Identify which cell holds the provided text, then report its [x, y] central coordinate. 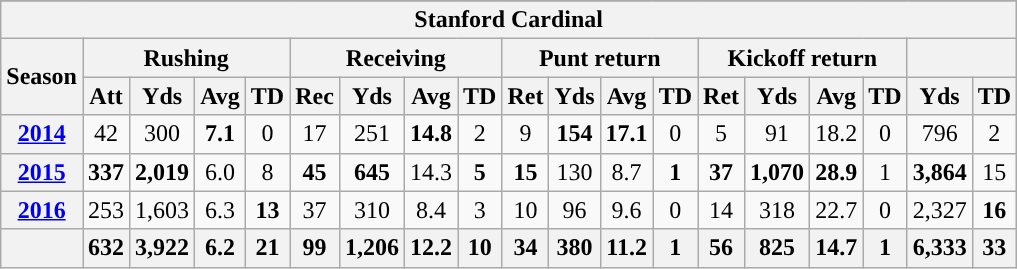
18.2 [836, 134]
2016 [42, 210]
3,922 [162, 248]
96 [574, 210]
2,019 [162, 172]
91 [778, 134]
Punt return [600, 58]
12.2 [430, 248]
2014 [42, 134]
6.3 [220, 210]
300 [162, 134]
17.1 [626, 134]
56 [722, 248]
796 [940, 134]
1,206 [372, 248]
33 [994, 248]
Rushing [186, 58]
Kickoff return [803, 58]
Stanford Cardinal [509, 20]
318 [778, 210]
130 [574, 172]
1,070 [778, 172]
253 [106, 210]
45 [315, 172]
632 [106, 248]
14.7 [836, 248]
99 [315, 248]
14.8 [430, 134]
Att [106, 96]
Season [42, 77]
6,333 [940, 248]
22.7 [836, 210]
7.1 [220, 134]
1,603 [162, 210]
2015 [42, 172]
825 [778, 248]
34 [526, 248]
337 [106, 172]
Receiving [396, 58]
14.3 [430, 172]
6.2 [220, 248]
3,864 [940, 172]
251 [372, 134]
42 [106, 134]
9 [526, 134]
154 [574, 134]
21 [267, 248]
28.9 [836, 172]
17 [315, 134]
2,327 [940, 210]
9.6 [626, 210]
6.0 [220, 172]
14 [722, 210]
8.4 [430, 210]
310 [372, 210]
13 [267, 210]
11.2 [626, 248]
3 [480, 210]
8 [267, 172]
8.7 [626, 172]
16 [994, 210]
Rec [315, 96]
645 [372, 172]
380 [574, 248]
